Return the (x, y) coordinate for the center point of the cell that contains the specified text.  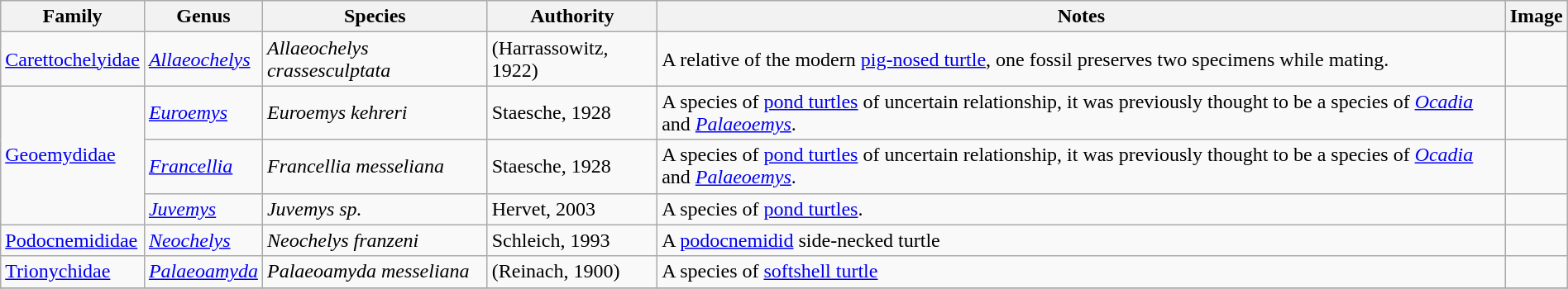
Authority (572, 17)
Euroemys (203, 112)
Genus (203, 17)
Neochelys (203, 240)
Palaeoamyda (203, 272)
Species (375, 17)
Francellia (203, 167)
Notes (1082, 17)
Geoemydidae (73, 155)
Neochelys franzeni (375, 240)
Allaeochelys crassesculptata (375, 59)
(Harrassowitz, 1922) (572, 59)
Image (1537, 17)
Schleich, 1993 (572, 240)
Euroemys kehreri (375, 112)
Family (73, 17)
Francellia messeliana (375, 167)
A podocnemidid side-necked turtle (1082, 240)
Juvemys sp. (375, 209)
Allaeochelys (203, 59)
Trionychidae (73, 272)
Hervet, 2003 (572, 209)
A species of softshell turtle (1082, 272)
Juvemys (203, 209)
Carettochelyidae (73, 59)
Palaeoamyda messeliana (375, 272)
A relative of the modern pig-nosed turtle, one fossil preserves two specimens while mating. (1082, 59)
A species of pond turtles. (1082, 209)
(Reinach, 1900) (572, 272)
Podocnemididae (73, 240)
